Identify which cell holds the provided text, then report its (X, Y) central coordinate. 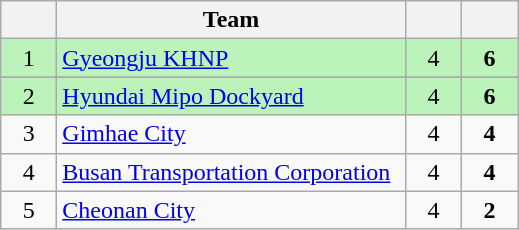
Cheonan City (232, 210)
Gimhae City (232, 134)
3 (29, 134)
Team (232, 20)
1 (29, 58)
Gyeongju KHNP (232, 58)
Hyundai Mipo Dockyard (232, 96)
5 (29, 210)
Busan Transportation Corporation (232, 172)
